Return (x, y) of the center of cell containing provided text 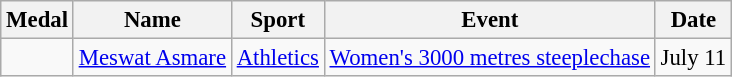
Date (693, 20)
Women's 3000 metres steeplechase (490, 58)
Sport (278, 20)
Medal (38, 20)
Name (152, 20)
Event (490, 20)
Meswat Asmare (152, 58)
July 11 (693, 58)
Athletics (278, 58)
